Pinpoint the cell where the given text exists, returning its (X, Y) midpoint coordinate. 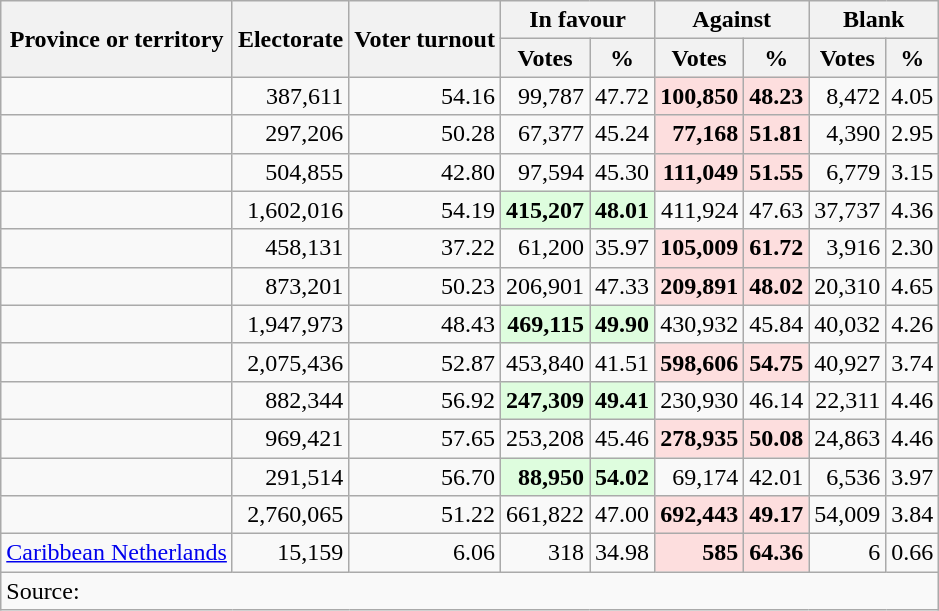
469,115 (544, 324)
45.46 (622, 438)
52.87 (425, 362)
64.36 (776, 553)
22,311 (848, 400)
15,159 (290, 553)
Electorate (290, 39)
230,930 (700, 400)
54.02 (622, 477)
67,377 (544, 134)
6.06 (425, 553)
77,168 (700, 134)
3.97 (912, 477)
278,935 (700, 438)
209,891 (700, 286)
661,822 (544, 515)
4.26 (912, 324)
88,950 (544, 477)
35.97 (622, 248)
6,779 (848, 172)
42.80 (425, 172)
50.28 (425, 134)
3.74 (912, 362)
430,932 (700, 324)
873,201 (290, 286)
50.08 (776, 438)
51.22 (425, 515)
253,208 (544, 438)
100,850 (700, 96)
2,760,065 (290, 515)
50.23 (425, 286)
247,309 (544, 400)
3.84 (912, 515)
45.84 (776, 324)
49.17 (776, 515)
Blank (874, 20)
57.65 (425, 438)
47.63 (776, 210)
4,390 (848, 134)
47.33 (622, 286)
42.01 (776, 477)
111,049 (700, 172)
40,032 (848, 324)
Against (732, 20)
97,594 (544, 172)
297,206 (290, 134)
41.51 (622, 362)
318 (544, 553)
2.95 (912, 134)
56.70 (425, 477)
48.01 (622, 210)
51.55 (776, 172)
4.05 (912, 96)
4.65 (912, 286)
0.66 (912, 553)
8,472 (848, 96)
20,310 (848, 286)
415,207 (544, 210)
48.43 (425, 324)
37.22 (425, 248)
49.90 (622, 324)
969,421 (290, 438)
99,787 (544, 96)
105,009 (700, 248)
54.75 (776, 362)
Province or territory (117, 39)
Source: (470, 591)
34.98 (622, 553)
47.72 (622, 96)
46.14 (776, 400)
1,602,016 (290, 210)
37,737 (848, 210)
54.19 (425, 210)
69,174 (700, 477)
45.24 (622, 134)
458,131 (290, 248)
48.23 (776, 96)
504,855 (290, 172)
In favour (577, 20)
48.02 (776, 286)
692,443 (700, 515)
51.81 (776, 134)
40,927 (848, 362)
585 (700, 553)
6,536 (848, 477)
54,009 (848, 515)
49.41 (622, 400)
56.92 (425, 400)
206,901 (544, 286)
1,947,973 (290, 324)
3.15 (912, 172)
598,606 (700, 362)
24,863 (848, 438)
54.16 (425, 96)
291,514 (290, 477)
45.30 (622, 172)
2,075,436 (290, 362)
6 (848, 553)
61,200 (544, 248)
882,344 (290, 400)
4.36 (912, 210)
411,924 (700, 210)
61.72 (776, 248)
3,916 (848, 248)
453,840 (544, 362)
387,611 (290, 96)
Caribbean Netherlands (117, 553)
47.00 (622, 515)
2.30 (912, 248)
Voter turnout (425, 39)
